Locate the cell with the specified text and output its (X, Y) center coordinate. 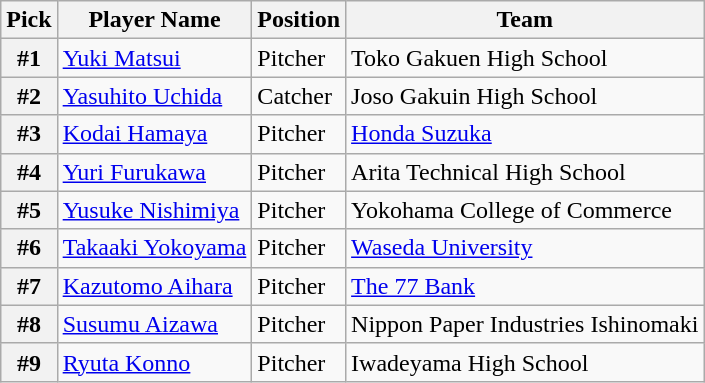
Position (299, 20)
#7 (29, 286)
#3 (29, 134)
#4 (29, 172)
Nippon Paper Industries Ishinomaki (525, 324)
Iwadeyama High School (525, 362)
Takaaki Yokoyama (154, 248)
#2 (29, 96)
Yasuhito Uchida (154, 96)
Ryuta Konno (154, 362)
Yusuke Nishimiya (154, 210)
#5 (29, 210)
Catcher (299, 96)
#6 (29, 248)
The 77 Bank (525, 286)
#1 (29, 58)
#8 (29, 324)
Toko Gakuen High School (525, 58)
Susumu Aizawa (154, 324)
Kazutomo Aihara (154, 286)
Player Name (154, 20)
Honda Suzuka (525, 134)
Yuri Furukawa (154, 172)
Arita Technical High School (525, 172)
Joso Gakuin High School (525, 96)
Yokohama College of Commerce (525, 210)
Yuki Matsui (154, 58)
Waseda University (525, 248)
Team (525, 20)
Kodai Hamaya (154, 134)
Pick (29, 20)
#9 (29, 362)
